Identify which cell holds the provided text, then report its (x, y) central coordinate. 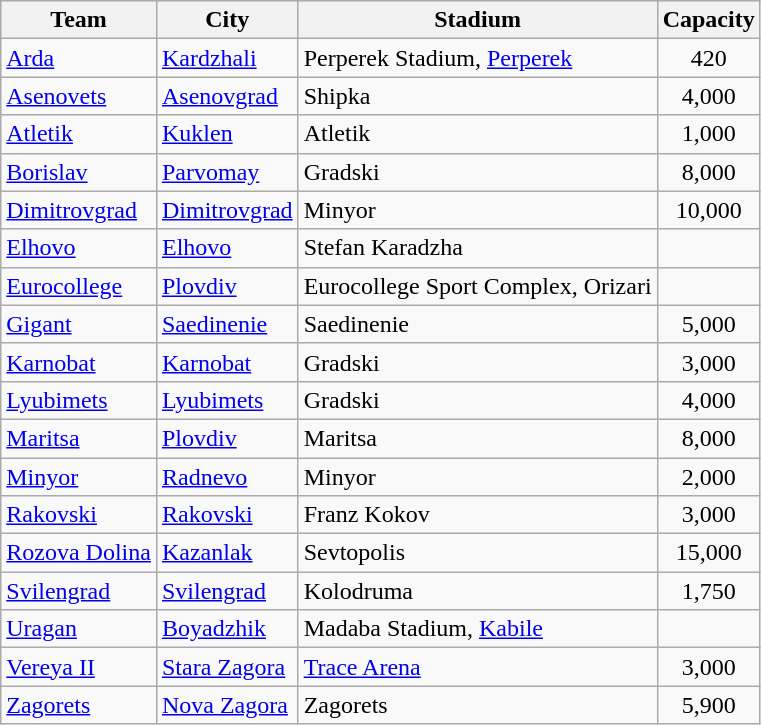
Madaba Stadium, Kabile (478, 629)
Uragan (79, 629)
420 (708, 58)
1,750 (708, 591)
5,000 (708, 324)
City (227, 20)
Kazanlak (227, 553)
Asenovets (79, 96)
Sevtopolis (478, 553)
Asenovgrad (227, 96)
Eurocollege Sport Complex, Orizari (478, 286)
Trace Arena (478, 667)
5,900 (708, 705)
Borislav (79, 172)
15,000 (708, 553)
Eurocollege (79, 286)
Team (79, 20)
Franz Kokov (478, 515)
Kuklen (227, 134)
Kardzhali (227, 58)
Nova Zagora (227, 705)
Boyadzhik (227, 629)
Vereya II (79, 667)
Arda (79, 58)
Stadium (478, 20)
10,000 (708, 210)
Stara Zagora (227, 667)
Kolodruma (478, 591)
1,000 (708, 134)
Perperek Stadium, Perperek (478, 58)
Rozova Dolina (79, 553)
Stefan Karadzha (478, 248)
Gigant (79, 324)
Capacity (708, 20)
Parvomay (227, 172)
Radnevo (227, 477)
2,000 (708, 477)
Shipka (478, 96)
